Search for the cell housing the specified text and yield its (X, Y) center coordinate. 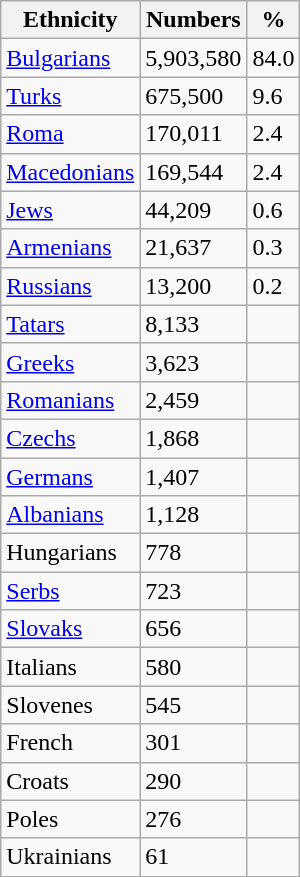
0.3 (274, 248)
Romanians (70, 400)
Bulgarians (70, 58)
290 (194, 781)
Russians (70, 286)
Czechs (70, 438)
3,623 (194, 362)
Slovaks (70, 629)
656 (194, 629)
778 (194, 553)
580 (194, 667)
84.0 (274, 58)
169,544 (194, 172)
Germans (70, 477)
Albanians (70, 515)
Ethnicity (70, 20)
Numbers (194, 20)
Armenians (70, 248)
723 (194, 591)
Jews (70, 210)
0.6 (274, 210)
Roma (70, 134)
% (274, 20)
5,903,580 (194, 58)
Poles (70, 819)
301 (194, 743)
1,128 (194, 515)
44,209 (194, 210)
Ukrainians (70, 857)
Serbs (70, 591)
675,500 (194, 96)
French (70, 743)
545 (194, 705)
Greeks (70, 362)
Turks (70, 96)
Italians (70, 667)
1,868 (194, 438)
9.6 (274, 96)
Hungarians (70, 553)
13,200 (194, 286)
170,011 (194, 134)
0.2 (274, 286)
8,133 (194, 324)
Croats (70, 781)
Tatars (70, 324)
Slovenes (70, 705)
1,407 (194, 477)
21,637 (194, 248)
2,459 (194, 400)
276 (194, 819)
61 (194, 857)
Macedonians (70, 172)
